Extract the (X, Y) coordinate from the center of the cell holding the provided text.  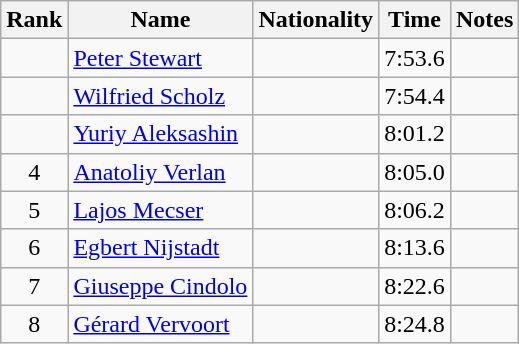
Yuriy Aleksashin (160, 134)
Peter Stewart (160, 58)
Name (160, 20)
Gérard Vervoort (160, 324)
Nationality (316, 20)
Notes (484, 20)
8:13.6 (415, 248)
8:24.8 (415, 324)
Lajos Mecser (160, 210)
Time (415, 20)
8 (34, 324)
8:22.6 (415, 286)
Wilfried Scholz (160, 96)
8:06.2 (415, 210)
Rank (34, 20)
Anatoliy Verlan (160, 172)
8:01.2 (415, 134)
5 (34, 210)
6 (34, 248)
Egbert Nijstadt (160, 248)
7 (34, 286)
7:54.4 (415, 96)
Giuseppe Cindolo (160, 286)
4 (34, 172)
8:05.0 (415, 172)
7:53.6 (415, 58)
